Determine the (X, Y) coordinate at the center of the cell enclosing the given text.  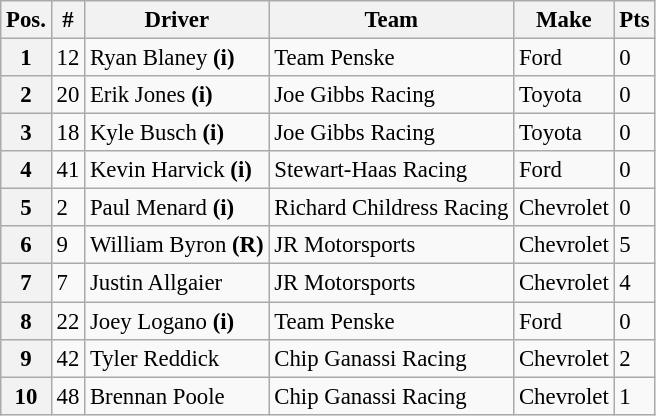
Joey Logano (i) (177, 321)
Brennan Poole (177, 396)
22 (68, 321)
Stewart-Haas Racing (392, 170)
12 (68, 58)
Pos. (26, 20)
Make (564, 20)
10 (26, 396)
20 (68, 95)
48 (68, 396)
Richard Childress Racing (392, 208)
18 (68, 133)
Pts (634, 20)
Paul Menard (i) (177, 208)
42 (68, 358)
Kyle Busch (i) (177, 133)
Driver (177, 20)
Tyler Reddick (177, 358)
Erik Jones (i) (177, 95)
Justin Allgaier (177, 283)
8 (26, 321)
41 (68, 170)
Kevin Harvick (i) (177, 170)
6 (26, 245)
Ryan Blaney (i) (177, 58)
# (68, 20)
Team (392, 20)
3 (26, 133)
William Byron (R) (177, 245)
